Locate the cell with the specified text and output its [X, Y] center coordinate. 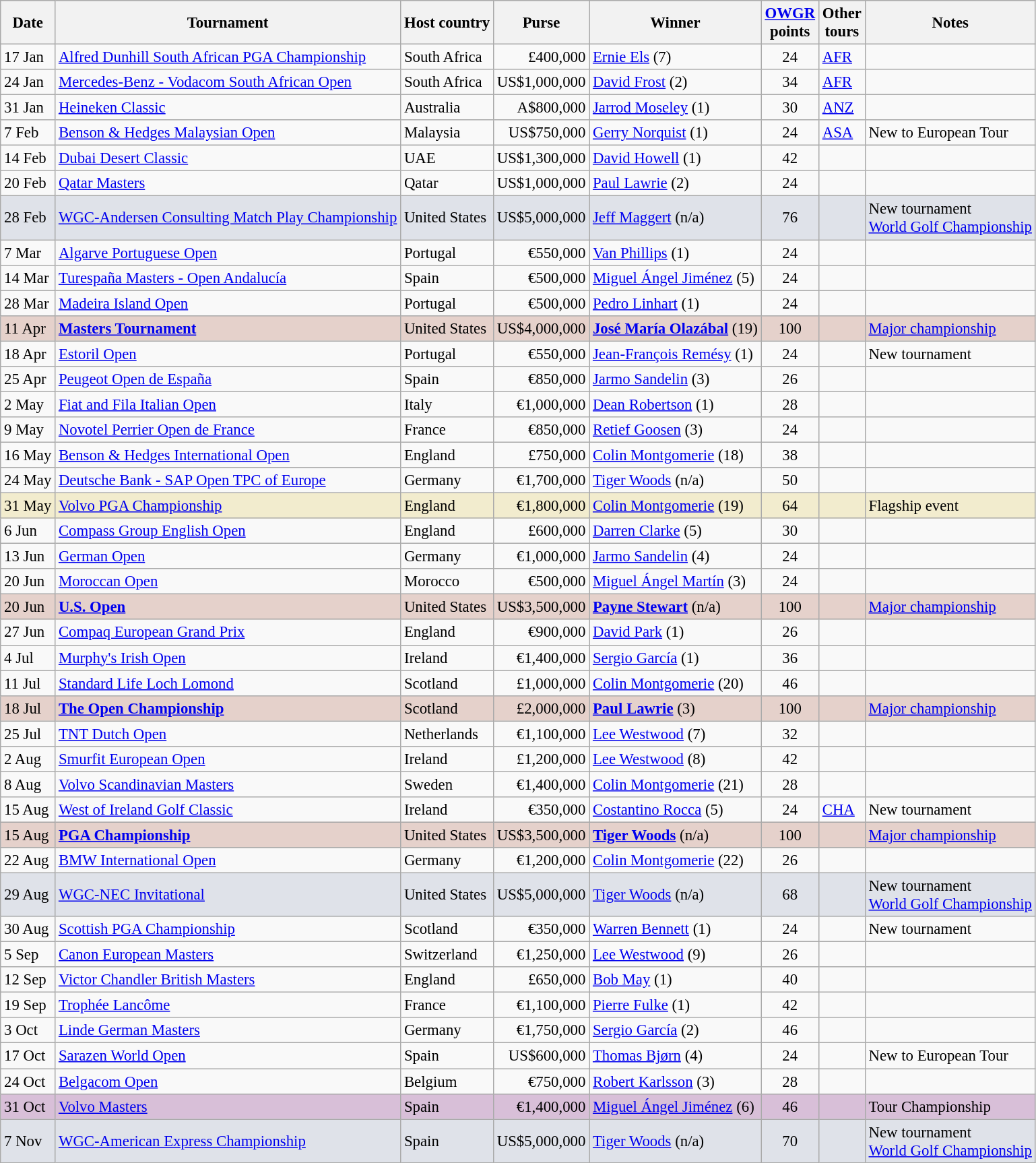
Payne Stewart (n/a) [675, 607]
36 [789, 658]
Paul Lawrie (3) [675, 708]
Pierre Fulke (1) [675, 1005]
Jarmo Sandelin (4) [675, 557]
38 [789, 455]
14 Mar [28, 278]
WGC-Andersen Consulting Match Play Championship [228, 218]
Lee Westwood (7) [675, 734]
7 Nov [28, 1141]
TNT Dutch Open [228, 734]
17 Oct [28, 1056]
24 May [28, 480]
17 Jan [28, 57]
The Open Championship [228, 708]
25 Apr [28, 379]
Smurfit European Open [228, 759]
Sergio García (2) [675, 1030]
Van Phillips (1) [675, 253]
32 [789, 734]
34 [789, 82]
Linde German Masters [228, 1030]
Mercedes-Benz - Vodacom South African Open [228, 82]
31 Jan [28, 108]
22 Aug [28, 860]
2 Aug [28, 759]
Qatar Masters [228, 184]
Volvo PGA Championship [228, 506]
4 Jul [28, 658]
Masters Tournament [228, 328]
Jarrod Moseley (1) [675, 108]
Costantino Rocca (5) [675, 810]
David Frost (2) [675, 82]
Thomas Bjørn (4) [675, 1056]
Switzerland [447, 955]
20 Feb [28, 184]
18 Apr [28, 354]
31 Oct [28, 1106]
Trophée Lancôme [228, 1005]
Belgium [447, 1081]
11 Jul [28, 683]
Heineken Classic [228, 108]
Colin Montgomerie (20) [675, 683]
West of Ireland Golf Classic [228, 810]
Date [28, 23]
Belgacom Open [228, 1081]
27 Jun [28, 633]
Paul Lawrie (2) [675, 184]
€900,000 [541, 633]
Darren Clarke (5) [675, 531]
Flagship event [950, 506]
Morocco [447, 581]
31 May [28, 506]
Pedro Linhart (1) [675, 303]
Notes [950, 23]
14 Feb [28, 158]
70 [789, 1141]
24 Oct [28, 1081]
Host country [447, 23]
Gerry Norquist (1) [675, 133]
José María Olazábal (19) [675, 328]
ASA [842, 133]
Colin Montgomerie (18) [675, 455]
Alfred Dunhill South African PGA Championship [228, 57]
€1,700,000 [541, 480]
Victor Chandler British Masters [228, 980]
Italy [447, 404]
Qatar [447, 184]
16 May [28, 455]
Jean-François Remésy (1) [675, 354]
18 Jul [28, 708]
Moroccan Open [228, 581]
US$750,000 [541, 133]
Turespaña Masters - Open Andalucía [228, 278]
Colin Montgomerie (19) [675, 506]
BMW International Open [228, 860]
WGC-American Express Championship [228, 1141]
€1,800,000 [541, 506]
Sergio García (1) [675, 658]
Novotel Perrier Open de France [228, 430]
50 [789, 480]
7 Mar [28, 253]
Ernie Els (7) [675, 57]
£1,200,000 [541, 759]
11 Apr [28, 328]
24 Jan [28, 82]
Othertours [842, 23]
US$600,000 [541, 1056]
UAE [447, 158]
PGA Championship [228, 835]
Dean Robertson (1) [675, 404]
Warren Bennett (1) [675, 929]
Compaq European Grand Prix [228, 633]
German Open [228, 557]
5 Sep [28, 955]
Colin Montgomerie (22) [675, 860]
Lee Westwood (9) [675, 955]
30 Aug [28, 929]
CHA [842, 810]
68 [789, 895]
€1,250,000 [541, 955]
£400,000 [541, 57]
Madeira Island Open [228, 303]
Netherlands [447, 734]
Deutsche Bank - SAP Open TPC of Europe [228, 480]
7 Feb [28, 133]
Jeff Maggert (n/a) [675, 218]
€750,000 [541, 1081]
£650,000 [541, 980]
Jarmo Sandelin (3) [675, 379]
Australia [447, 108]
28 Mar [28, 303]
Murphy's Irish Open [228, 658]
28 Feb [28, 218]
£750,000 [541, 455]
David Howell (1) [675, 158]
£1,000,000 [541, 683]
Peugeot Open de España [228, 379]
Lee Westwood (8) [675, 759]
19 Sep [28, 1005]
29 Aug [28, 895]
Retief Goosen (3) [675, 430]
Algarve Portuguese Open [228, 253]
£600,000 [541, 531]
13 Jun [28, 557]
25 Jul [28, 734]
2 May [28, 404]
Robert Karlsson (3) [675, 1081]
€1,750,000 [541, 1030]
Sarazen World Open [228, 1056]
3 Oct [28, 1030]
Tour Championship [950, 1106]
Compass Group English Open [228, 531]
Colin Montgomerie (21) [675, 784]
Standard Life Loch Lomond [228, 683]
Fiat and Fila Italian Open [228, 404]
Benson & Hedges International Open [228, 455]
£2,000,000 [541, 708]
Benson & Hedges Malaysian Open [228, 133]
64 [789, 506]
US$1,300,000 [541, 158]
Estoril Open [228, 354]
Miguel Ángel Martín (3) [675, 581]
Miguel Ángel Jiménez (6) [675, 1106]
U.S. Open [228, 607]
8 Aug [28, 784]
12 Sep [28, 980]
Winner [675, 23]
Volvo Scandinavian Masters [228, 784]
US$4,000,000 [541, 328]
Volvo Masters [228, 1106]
Scottish PGA Championship [228, 929]
WGC-NEC Invitational [228, 895]
Tournament [228, 23]
David Park (1) [675, 633]
€1,200,000 [541, 860]
Sweden [447, 784]
Purse [541, 23]
A$800,000 [541, 108]
Bob May (1) [675, 980]
OWGRpoints [789, 23]
6 Jun [28, 531]
ANZ [842, 108]
9 May [28, 430]
40 [789, 980]
Malaysia [447, 133]
76 [789, 218]
Canon European Masters [228, 955]
Miguel Ángel Jiménez (5) [675, 278]
Dubai Desert Classic [228, 158]
